Return (x, y) of the center of cell containing provided text 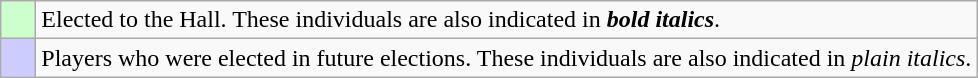
Elected to the Hall. These individuals are also indicated in bold italics. (506, 20)
Players who were elected in future elections. These individuals are also indicated in plain italics. (506, 58)
